Scan for the cell matching the given text and deliver its [X, Y] coordinate at center. 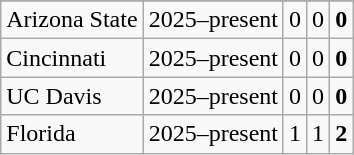
2 [342, 134]
Florida [72, 134]
Cincinnati [72, 58]
Arizona State [72, 20]
UC Davis [72, 96]
